Return (X, Y) of the center of cell containing provided text 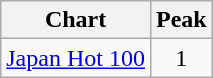
Chart (76, 20)
Japan Hot 100 (76, 58)
Peak (181, 20)
1 (181, 58)
